From the cell containing the given text, extract its center point as (x, y) coordinate. 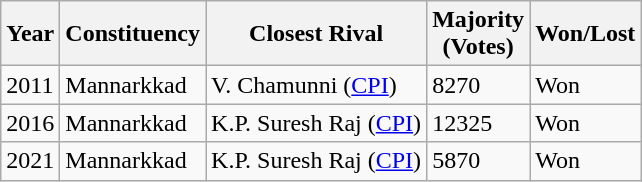
Year (30, 34)
12325 (478, 123)
Majority(Votes) (478, 34)
5870 (478, 161)
Constituency (133, 34)
2016 (30, 123)
2011 (30, 85)
V. Chamunni (CPI) (316, 85)
2021 (30, 161)
8270 (478, 85)
Won/Lost (586, 34)
Closest Rival (316, 34)
